From the cell containing the given text, extract its center point as [X, Y] coordinate. 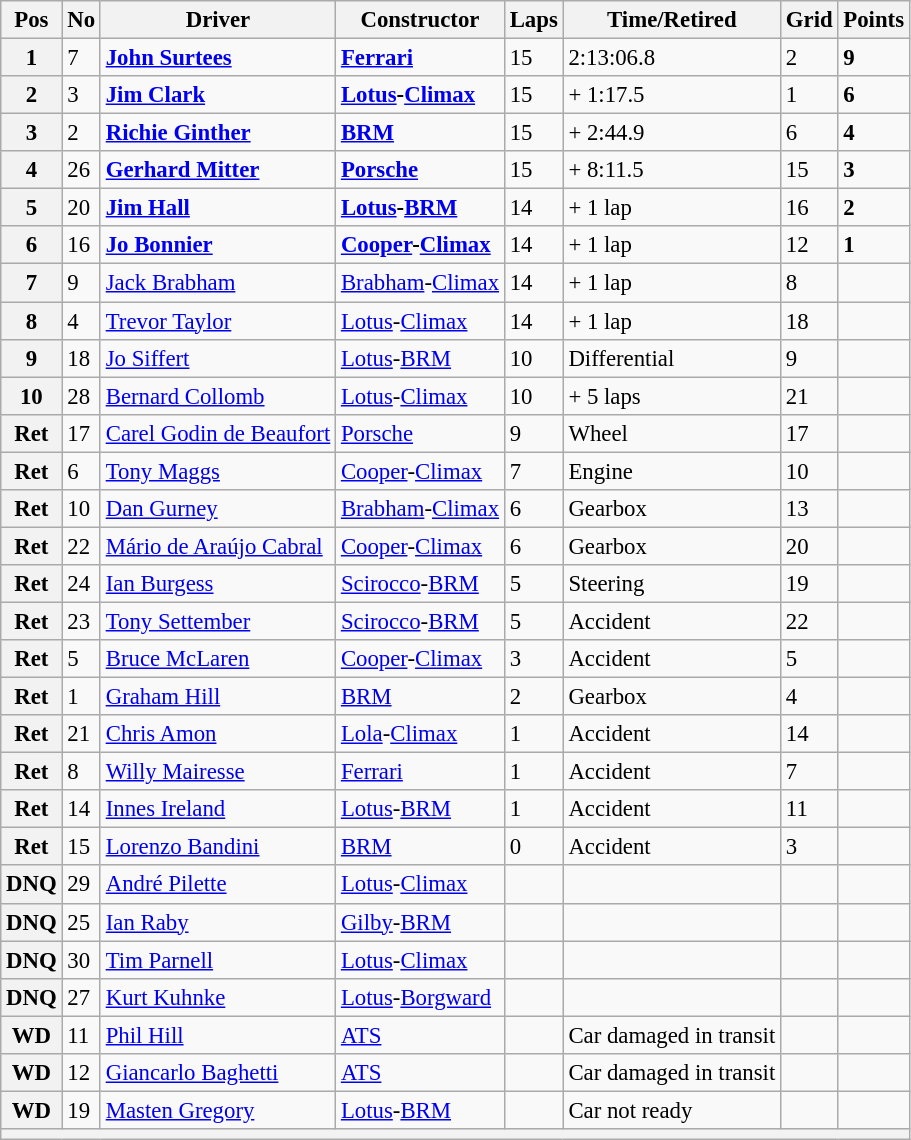
Constructor [420, 20]
Giancarlo Baghetti [218, 1073]
29 [81, 885]
28 [81, 396]
André Pilette [218, 885]
Phil Hill [218, 1035]
Masten Gregory [218, 1110]
Kurt Kuhnke [218, 997]
Jo Bonnier [218, 245]
Carel Godin de Beaufort [218, 433]
25 [81, 922]
Willy Mairesse [218, 772]
Time/Retired [672, 20]
+ 1:17.5 [672, 95]
Jack Brabham [218, 283]
Wheel [672, 433]
Tim Parnell [218, 960]
Richie Ginther [218, 133]
Mário de Araújo Cabral [218, 546]
27 [81, 997]
Tony Maggs [218, 471]
+ 5 laps [672, 396]
Chris Amon [218, 734]
Dan Gurney [218, 509]
Lorenzo Bandini [218, 847]
Ian Raby [218, 922]
John Surtees [218, 58]
Gilby-BRM [420, 922]
Laps [534, 20]
Differential [672, 358]
Gerhard Mitter [218, 170]
Jim Clark [218, 95]
Points [874, 20]
+ 8:11.5 [672, 170]
26 [81, 170]
Innes Ireland [218, 809]
23 [81, 621]
Bernard Collomb [218, 396]
Jo Siffert [218, 358]
Trevor Taylor [218, 321]
Engine [672, 471]
30 [81, 960]
24 [81, 584]
Driver [218, 20]
Pos [32, 20]
+ 2:44.9 [672, 133]
Lotus-Borgward [420, 997]
Lola-Climax [420, 734]
No [81, 20]
Ian Burgess [218, 584]
0 [534, 847]
13 [810, 509]
Graham Hill [218, 697]
Jim Hall [218, 208]
Grid [810, 20]
Car not ready [672, 1110]
2:13:06.8 [672, 58]
Tony Settember [218, 621]
Bruce McLaren [218, 659]
Steering [672, 584]
